Find where the given text appears and provide that cell's center as (x, y) coordinate. 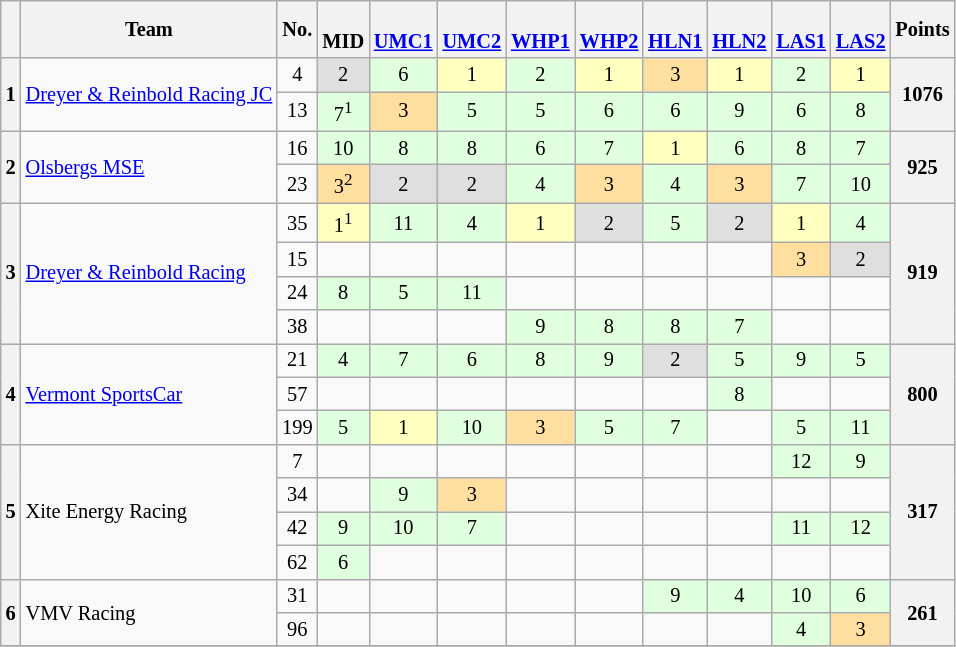
96 (297, 629)
21 (297, 360)
VMV Racing (150, 612)
Team (150, 29)
23 (297, 184)
LAS1 (801, 29)
MID (343, 29)
800 (922, 394)
UMC2 (472, 29)
WHP2 (610, 29)
Xite Energy Racing (150, 512)
16 (297, 148)
15 (297, 259)
31 (297, 596)
UMC1 (404, 29)
261 (922, 612)
Dreyer & Reinbold Racing (150, 273)
No. (297, 29)
71 (343, 112)
1076 (922, 94)
13 (297, 112)
HLN2 (739, 29)
Dreyer & Reinbold Racing JC (150, 94)
Vermont SportsCar (150, 394)
Points (922, 29)
HLN1 (675, 29)
LAS2 (861, 29)
34 (297, 495)
199 (297, 427)
919 (922, 273)
317 (922, 512)
35 (297, 222)
62 (297, 562)
Olsbergs MSE (150, 168)
24 (297, 293)
925 (922, 168)
57 (297, 394)
WHP1 (540, 29)
32 (343, 184)
42 (297, 528)
38 (297, 326)
